Locate the cell with the specified text and output its (x, y) center coordinate. 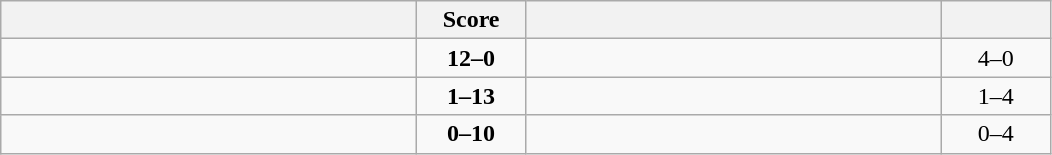
1–13 (472, 96)
1–4 (996, 96)
12–0 (472, 58)
0–4 (996, 134)
4–0 (996, 58)
0–10 (472, 134)
Score (472, 20)
